Return the (X, Y) coordinate for the center point of the cell that contains the specified text.  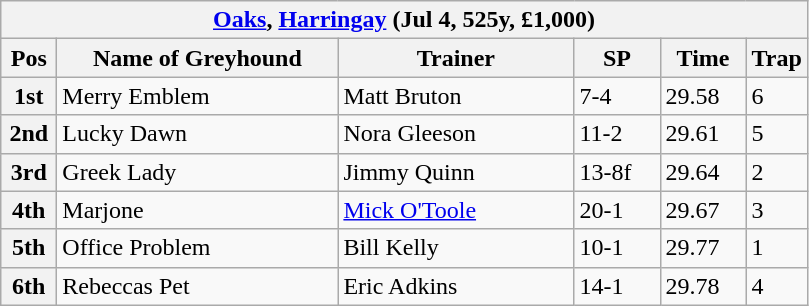
3rd (29, 172)
1st (29, 96)
2nd (29, 134)
Nora Gleeson (456, 134)
3 (776, 210)
Name of Greyhound (198, 58)
Oaks, Harringay (Jul 4, 525y, £1,000) (404, 20)
6 (776, 96)
29.77 (703, 248)
Trainer (456, 58)
Lucky Dawn (198, 134)
Eric Adkins (456, 286)
Matt Bruton (456, 96)
29.64 (703, 172)
Pos (29, 58)
Office Problem (198, 248)
1 (776, 248)
2 (776, 172)
Greek Lady (198, 172)
29.78 (703, 286)
29.61 (703, 134)
Time (703, 58)
5th (29, 248)
20-1 (617, 210)
29.58 (703, 96)
11-2 (617, 134)
Rebeccas Pet (198, 286)
4 (776, 286)
SP (617, 58)
Merry Emblem (198, 96)
29.67 (703, 210)
6th (29, 286)
Marjone (198, 210)
Bill Kelly (456, 248)
10-1 (617, 248)
Jimmy Quinn (456, 172)
7-4 (617, 96)
14-1 (617, 286)
4th (29, 210)
Trap (776, 58)
Mick O'Toole (456, 210)
5 (776, 134)
13-8f (617, 172)
